Return the (x, y) coordinate for the center point of the cell that contains the specified text.  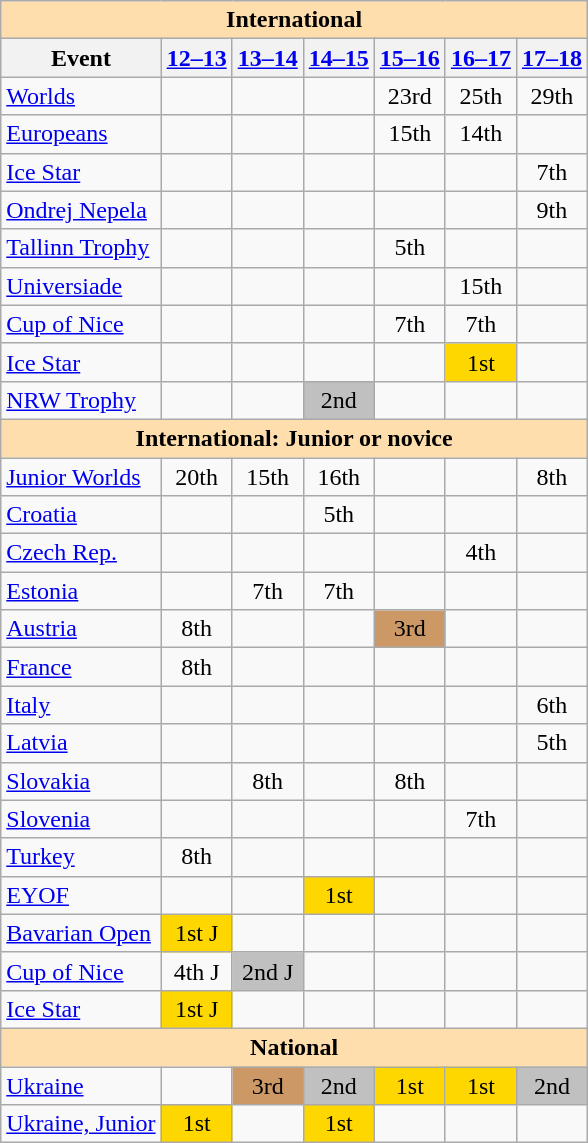
France (81, 667)
Ukraine (81, 1085)
25th (480, 96)
Austria (81, 629)
International (294, 20)
14–15 (338, 58)
16th (338, 477)
Ondrej Nepela (81, 210)
Worlds (81, 96)
NRW Trophy (81, 400)
2nd J (268, 971)
Czech Rep. (81, 553)
EYOF (81, 895)
Europeans (81, 134)
13–14 (268, 58)
12–13 (196, 58)
Italy (81, 705)
17–18 (552, 58)
Tallinn Trophy (81, 248)
4th (480, 553)
Ukraine, Junior (81, 1124)
International: Junior or novice (294, 438)
14th (480, 134)
15–16 (410, 58)
Latvia (81, 743)
9th (552, 210)
Event (81, 58)
National (294, 1047)
Junior Worlds (81, 477)
Universiade (81, 286)
4th J (196, 971)
Croatia (81, 515)
Turkey (81, 857)
16–17 (480, 58)
29th (552, 96)
Slovenia (81, 819)
Bavarian Open (81, 933)
Estonia (81, 591)
Slovakia (81, 781)
6th (552, 705)
23rd (410, 96)
20th (196, 477)
